Return [x, y] of the center of cell containing provided text 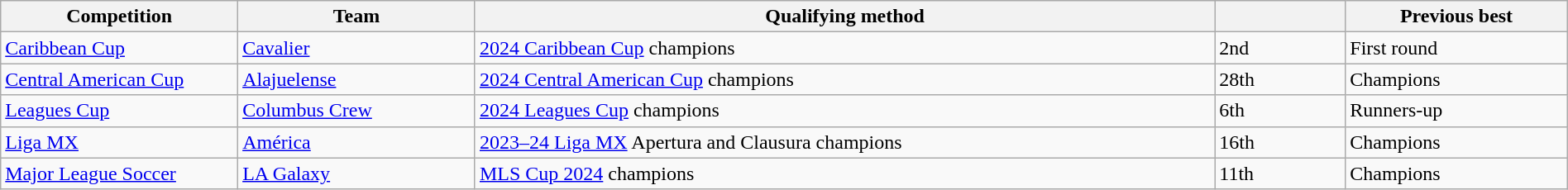
LA Galaxy [357, 173]
2024 Caribbean Cup champions [844, 48]
Columbus Crew [357, 111]
2023–24 Liga MX Apertura and Clausura champions [844, 142]
Previous best [1456, 17]
Major League Soccer [119, 173]
Team [357, 17]
Alajuelense [357, 79]
Competition [119, 17]
16th [1280, 142]
Cavalier [357, 48]
Qualifying method [844, 17]
América [357, 142]
Leagues Cup [119, 111]
MLS Cup 2024 champions [844, 173]
Liga MX [119, 142]
2024 Central American Cup champions [844, 79]
Central American Cup [119, 79]
28th [1280, 79]
11th [1280, 173]
2nd [1280, 48]
Caribbean Cup [119, 48]
6th [1280, 111]
2024 Leagues Cup champions [844, 111]
First round [1456, 48]
Runners-up [1456, 111]
